Find where the given text appears and provide that cell's center as [X, Y] coordinate. 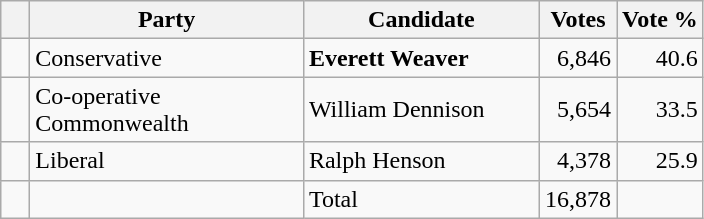
40.6 [660, 58]
Party [167, 20]
6,846 [578, 58]
Candidate [421, 20]
33.5 [660, 110]
Votes [578, 20]
Liberal [167, 161]
Co-operative Commonwealth [167, 110]
5,654 [578, 110]
16,878 [578, 199]
4,378 [578, 161]
Conservative [167, 58]
Ralph Henson [421, 161]
Vote % [660, 20]
25.9 [660, 161]
Total [421, 199]
Everett Weaver [421, 58]
William Dennison [421, 110]
